For the text-containing cell, return its midpoint in [X, Y] coordinate format. 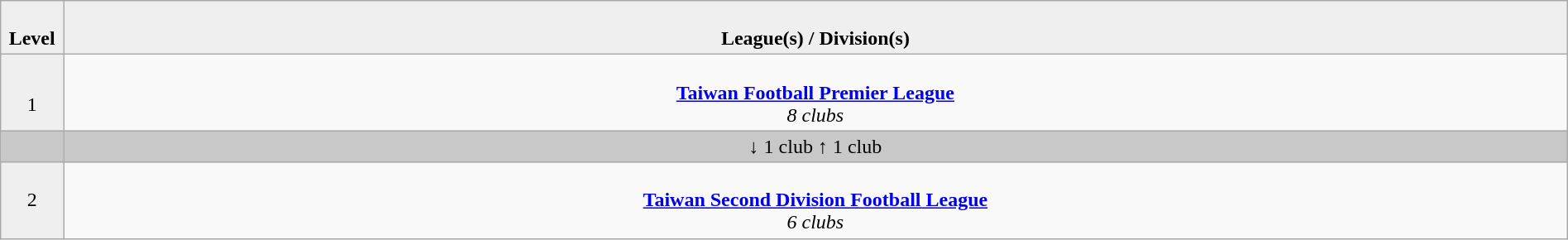
2 [32, 200]
League(s) / Division(s) [815, 28]
Taiwan Football Premier League 8 clubs [815, 93]
↓ 1 club ↑ 1 club [815, 146]
Taiwan Second Division Football League 6 clubs [815, 200]
1 [32, 93]
Level [32, 28]
